Scan for the cell matching the given text and deliver its (X, Y) coordinate at center. 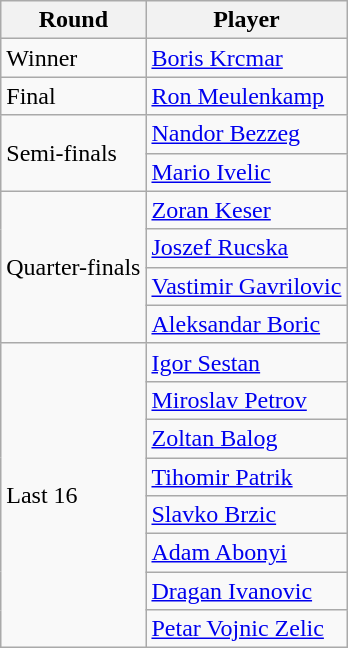
Quarter-finals (74, 267)
Winner (74, 58)
Petar Vojnic Zelic (246, 629)
Round (74, 20)
Slavko Brzic (246, 515)
Final (74, 96)
Zoran Keser (246, 210)
Zoltan Balog (246, 438)
Aleksandar Boric (246, 324)
Ron Meulenkamp (246, 96)
Vastimir Gavrilovic (246, 286)
Miroslav Petrov (246, 400)
Last 16 (74, 495)
Dragan Ivanovic (246, 591)
Igor Sestan (246, 362)
Boris Krcmar (246, 58)
Joszef Rucska (246, 248)
Adam Abonyi (246, 553)
Player (246, 20)
Mario Ivelic (246, 172)
Nandor Bezzeg (246, 134)
Tihomir Patrik (246, 477)
Semi-finals (74, 153)
